Return the (X, Y) coordinate for the center point of the cell that contains the specified text.  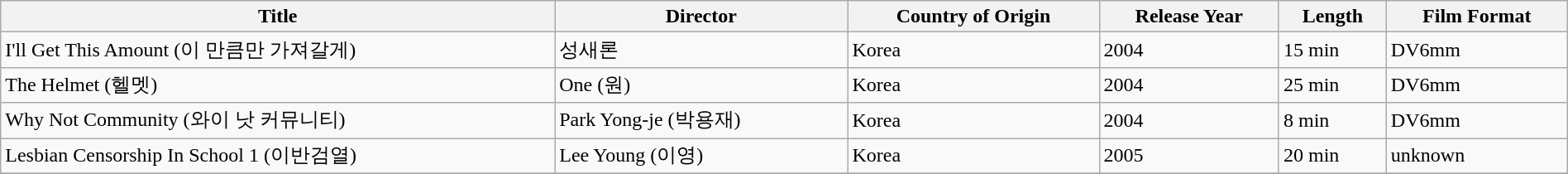
Why Not Community (와이 낫 커뮤니티) (278, 121)
Lee Young (이영) (701, 156)
8 min (1332, 121)
25 min (1332, 85)
Length (1332, 17)
One (원) (701, 85)
I'll Get This Amount (이 만큼만 가져갈게) (278, 50)
Park Yong-je (박용재) (701, 121)
성새론 (701, 50)
The Helmet (헬멧) (278, 85)
Release Year (1189, 17)
Country of Origin (973, 17)
Lesbian Censorship In School 1 (이반검열) (278, 156)
unknown (1477, 156)
20 min (1332, 156)
2005 (1189, 156)
15 min (1332, 50)
Director (701, 17)
Title (278, 17)
Film Format (1477, 17)
